Return [x, y] of the center of cell containing provided text 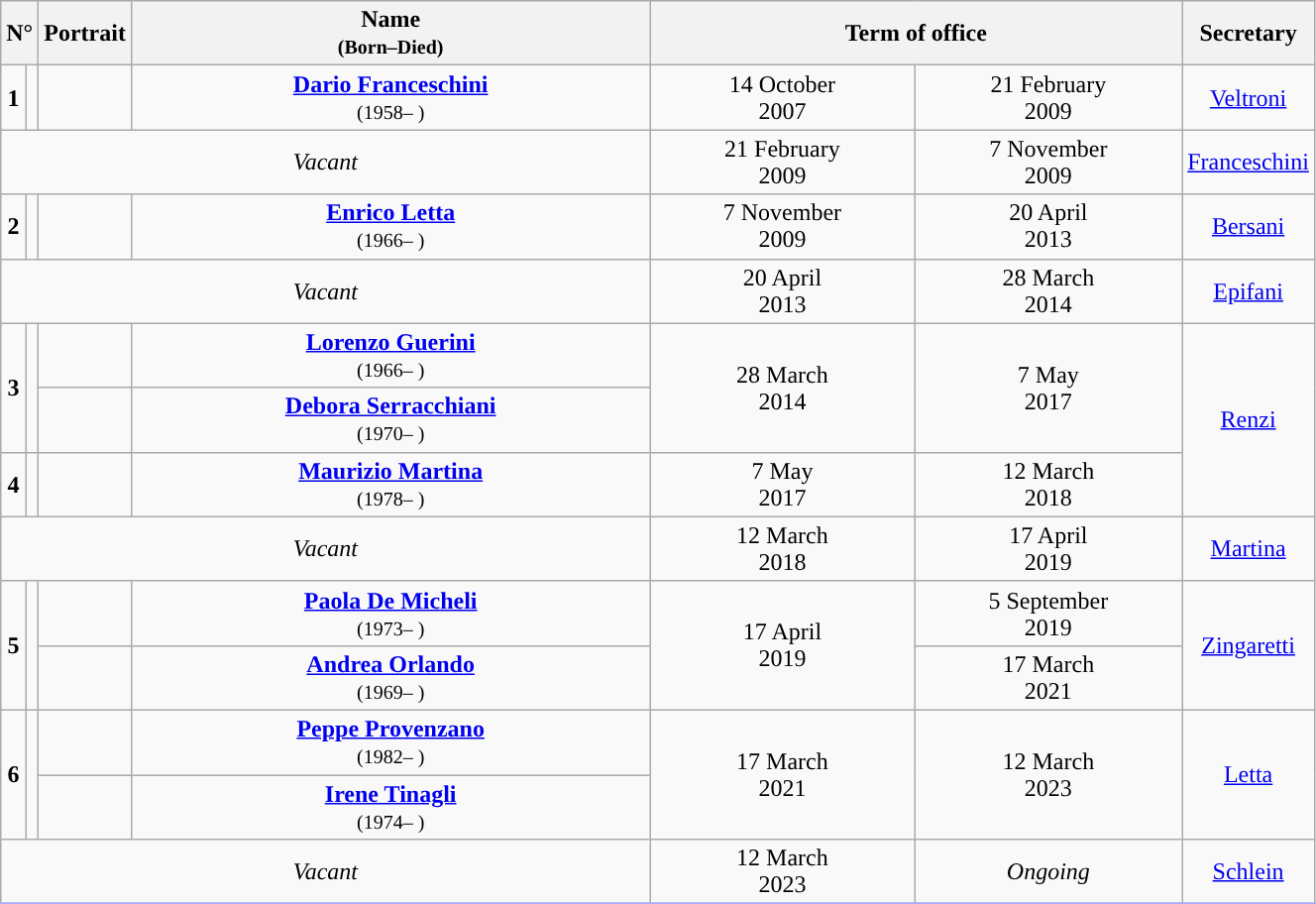
Renzi [1249, 420]
Secretary [1249, 34]
20 April2013 [1048, 226]
Name(Born–Died) [390, 34]
Debora Serracchiani(1970– ) [390, 420]
3 [14, 388]
Bersani [1249, 226]
2 [14, 226]
14 October2007 [783, 97]
20 April 2013 [783, 291]
Lorenzo Guerini(1966– ) [390, 355]
5 September 2019 [1048, 613]
N° [20, 34]
Enrico Letta(1966– ) [390, 226]
Franceschini [1249, 163]
Ongoing [1048, 872]
Letta [1249, 774]
Peppe Provenzano(1982– ) [390, 741]
7 May2017 [783, 484]
Paola De Micheli(1973– ) [390, 613]
Term of office [916, 34]
Zingaretti [1249, 645]
Epifani [1249, 291]
5 [14, 645]
Portrait [85, 34]
Maurizio Martina(1978– ) [390, 484]
Irene Tinagli(1974– ) [390, 807]
Dario Franceschini(1958– ) [390, 97]
1 [14, 97]
Andrea Orlando(1969– ) [390, 678]
4 [14, 484]
6 [14, 774]
7 May 2017 [1048, 388]
Martina [1249, 549]
Veltroni [1249, 97]
Schlein [1249, 872]
